Extract the (x, y) coordinate from the center of the cell holding the provided text.  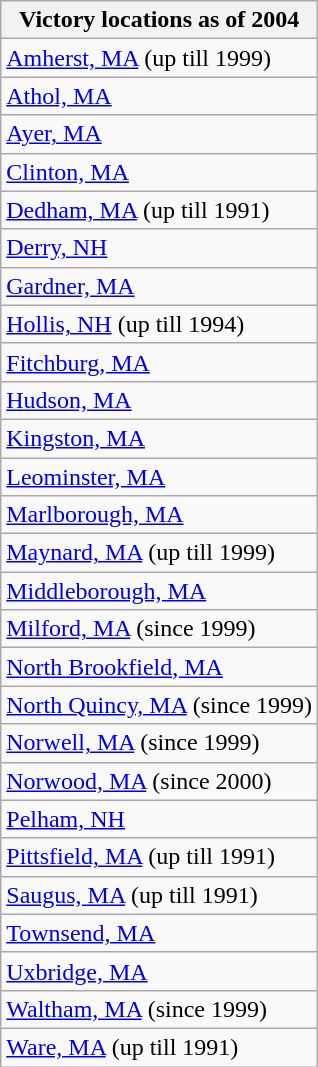
North Quincy, MA (since 1999) (160, 705)
Middleborough, MA (160, 591)
Maynard, MA (up till 1999) (160, 553)
Gardner, MA (160, 286)
Marlborough, MA (160, 515)
Pittsfield, MA (up till 1991) (160, 857)
Ware, MA (up till 1991) (160, 1047)
Dedham, MA (up till 1991) (160, 210)
Waltham, MA (since 1999) (160, 1009)
Saugus, MA (up till 1991) (160, 895)
Clinton, MA (160, 172)
Ayer, MA (160, 134)
Townsend, MA (160, 933)
Victory locations as of 2004 (160, 20)
Hudson, MA (160, 400)
Hollis, NH (up till 1994) (160, 324)
Pelham, NH (160, 819)
Milford, MA (since 1999) (160, 629)
Derry, NH (160, 248)
Fitchburg, MA (160, 362)
Amherst, MA (up till 1999) (160, 58)
North Brookfield, MA (160, 667)
Norwood, MA (since 2000) (160, 781)
Leominster, MA (160, 477)
Uxbridge, MA (160, 971)
Athol, MA (160, 96)
Kingston, MA (160, 438)
Norwell, MA (since 1999) (160, 743)
